Find where the given text appears and provide that cell's center as [X, Y] coordinate. 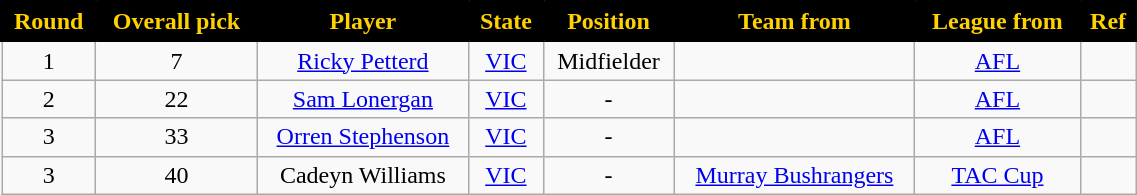
Team from [794, 22]
Position [608, 22]
Cadeyn Williams [363, 175]
Overall pick [176, 22]
Murray Bushrangers [794, 175]
2 [49, 99]
State [506, 22]
League from [998, 22]
Ref [1108, 22]
Round [49, 22]
1 [49, 60]
7 [176, 60]
Ricky Petterd [363, 60]
22 [176, 99]
Player [363, 22]
Orren Stephenson [363, 137]
40 [176, 175]
Midfielder [608, 60]
TAC Cup [998, 175]
33 [176, 137]
Sam Lonergan [363, 99]
